Determine the [X, Y] coordinate at the center of the cell enclosing the given text.  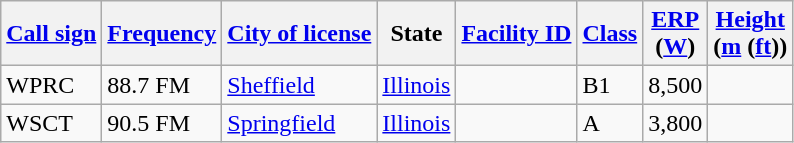
8,500 [676, 85]
88.7 FM [162, 85]
City of license [300, 34]
3,800 [676, 123]
Call sign [52, 34]
90.5 FM [162, 123]
B1 [610, 85]
Facility ID [516, 34]
Frequency [162, 34]
WPRC [52, 85]
Springfield [300, 123]
Height(m (ft)) [750, 34]
A [610, 123]
State [416, 34]
Sheffield [300, 85]
WSCT [52, 123]
ERP(W) [676, 34]
Class [610, 34]
